Identify which cell holds the provided text, then report its [X, Y] central coordinate. 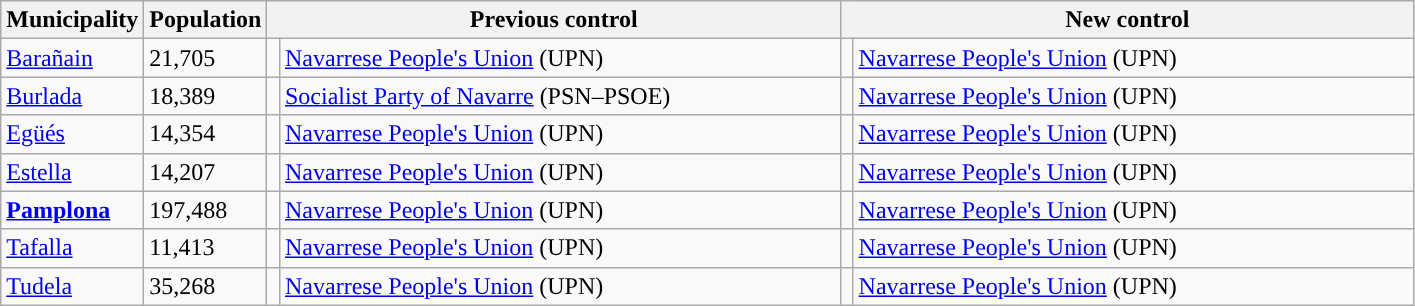
Tudela [72, 286]
Previous control [554, 20]
35,268 [206, 286]
Burlada [72, 96]
Egüés [72, 134]
Tafalla [72, 248]
New control [1127, 20]
Barañain [72, 58]
Pamplona [72, 210]
Population [206, 20]
Socialist Party of Navarre (PSN–PSOE) [560, 96]
Estella [72, 172]
18,389 [206, 96]
11,413 [206, 248]
21,705 [206, 58]
14,207 [206, 172]
14,354 [206, 134]
Municipality [72, 20]
197,488 [206, 210]
